Locate the cell with the specified text and output its (X, Y) center coordinate. 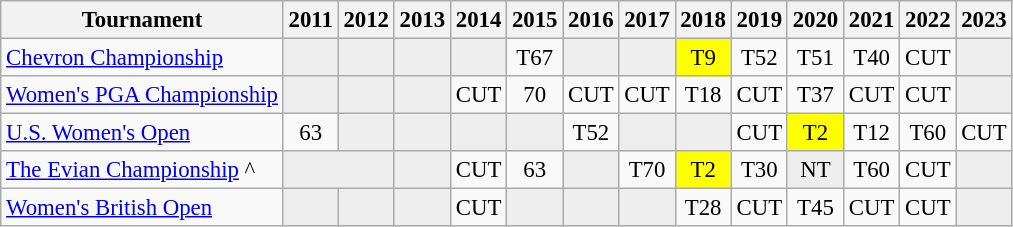
T45 (815, 208)
U.S. Women's Open (142, 133)
70 (535, 95)
T12 (872, 133)
Chevron Championship (142, 58)
T40 (872, 58)
2016 (591, 20)
2015 (535, 20)
T30 (759, 170)
T51 (815, 58)
2020 (815, 20)
NT (815, 170)
2019 (759, 20)
T67 (535, 58)
2017 (647, 20)
T70 (647, 170)
T9 (703, 58)
2023 (984, 20)
2022 (928, 20)
Women's PGA Championship (142, 95)
2021 (872, 20)
2011 (310, 20)
2014 (478, 20)
T18 (703, 95)
T28 (703, 208)
2013 (422, 20)
The Evian Championship ^ (142, 170)
2012 (366, 20)
T37 (815, 95)
2018 (703, 20)
Women's British Open (142, 208)
Tournament (142, 20)
